Return the [x, y] coordinate for the center point of the cell that contains the specified text.  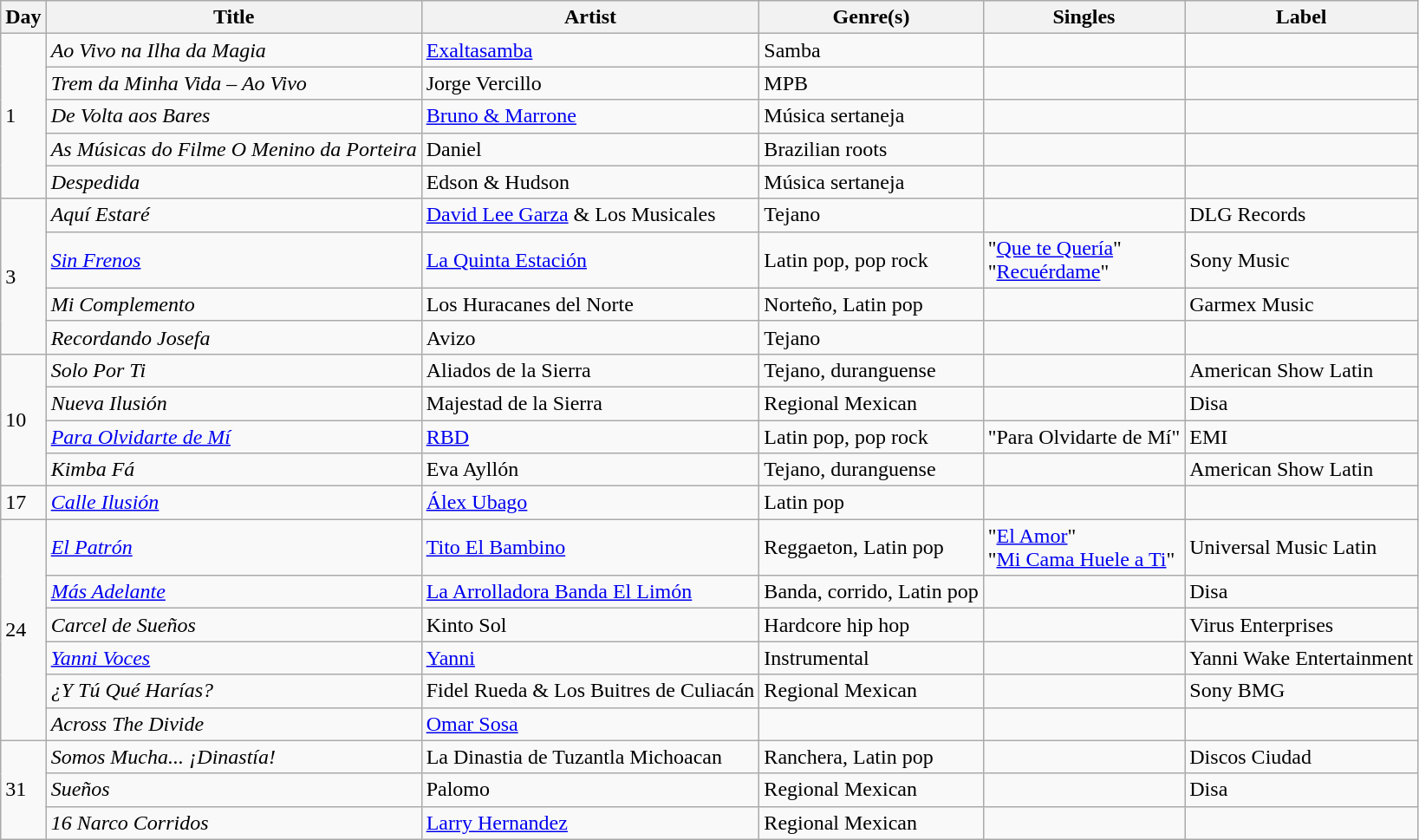
Omar Sosa [590, 724]
Yanni [590, 658]
RBD [590, 436]
Exaltasamba [590, 50]
DLG Records [1302, 215]
Eva Ayllón [590, 470]
Los Huracanes del Norte [590, 304]
Tito El Bambino [590, 548]
Sin Frenos [234, 260]
Samba [871, 50]
La Dinastia de Tuzantla Michoacan [590, 757]
Sony BMG [1302, 691]
Majestad de la Sierra [590, 403]
17 [23, 503]
¿Y Tú Qué Harías? [234, 691]
Brazilian roots [871, 149]
Discos Ciudad [1302, 757]
As Músicas do Filme O Menino da Porteira [234, 149]
Singles [1084, 17]
10 [23, 420]
Aliados de la Sierra [590, 370]
Álex Ubago [590, 503]
Calle Ilusión [234, 503]
Solo Por Ti [234, 370]
Universal Music Latin [1302, 548]
Para Olvidarte de Mí [234, 436]
Label [1302, 17]
Somos Mucha... ¡Dinastía! [234, 757]
Recordando Josefa [234, 337]
Across The Divide [234, 724]
La Arrolladora Banda El Limón [590, 592]
Daniel [590, 149]
MPB [871, 83]
Ranchera, Latin pop [871, 757]
Carcel de Sueños [234, 625]
Instrumental [871, 658]
Larry Hernandez [590, 823]
Yanni Wake Entertainment [1302, 658]
Kimba Fá [234, 470]
De Volta aos Bares [234, 116]
Fidel Rueda & Los Buitres de Culiacán [590, 691]
Bruno & Marrone [590, 116]
Garmex Music [1302, 304]
"El Amor""Mi Cama Huele a Ti" [1084, 548]
Jorge Vercillo [590, 83]
David Lee Garza & Los Musicales [590, 215]
Day [23, 17]
Avizo [590, 337]
Kinto Sol [590, 625]
Reggaeton, Latin pop [871, 548]
Trem da Minha Vida – Ao Vivo [234, 83]
Banda, corrido, Latin pop [871, 592]
El Patrón [234, 548]
Sueños [234, 790]
31 [23, 790]
Despedida [234, 182]
Latin pop [871, 503]
Edson & Hudson [590, 182]
24 [23, 629]
"Para Olvidarte de Mí" [1084, 436]
Aquí Estaré [234, 215]
Nueva Ilusión [234, 403]
16 Narco Corridos [234, 823]
Palomo [590, 790]
Title [234, 17]
Más Adelante [234, 592]
EMI [1302, 436]
Norteño, Latin pop [871, 304]
Mi Complemento [234, 304]
Ao Vivo na Ilha da Magia [234, 50]
Hardcore hip hop [871, 625]
3 [23, 276]
Yanni Voces [234, 658]
Virus Enterprises [1302, 625]
Genre(s) [871, 17]
Sony Music [1302, 260]
"Que te Quería""Recuérdame" [1084, 260]
Artist [590, 17]
1 [23, 116]
La Quinta Estación [590, 260]
